Return the [x, y] coordinate for the center point of the cell that contains the specified text.  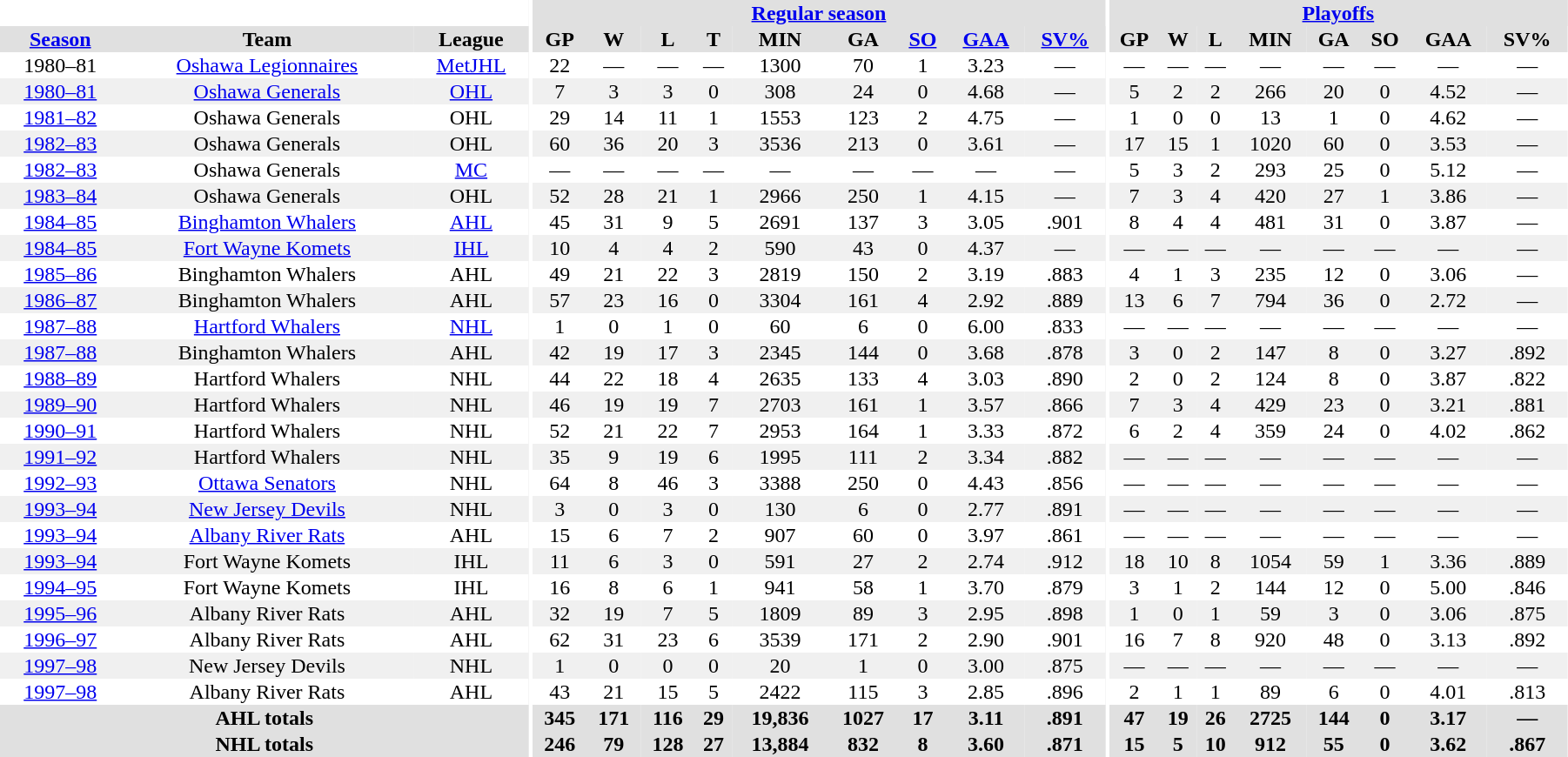
1996–97 [60, 640]
70 [863, 65]
3.21 [1448, 405]
44 [560, 378]
19,836 [780, 718]
1985–86 [60, 274]
3.05 [986, 222]
.846 [1527, 587]
1983–84 [60, 196]
147 [1270, 352]
2953 [780, 431]
2.92 [986, 300]
.890 [1065, 378]
5.00 [1448, 587]
55 [1334, 744]
3.60 [986, 744]
3.86 [1448, 196]
2966 [780, 196]
3388 [780, 483]
.872 [1065, 431]
2422 [780, 692]
308 [780, 91]
164 [863, 431]
912 [1270, 744]
.862 [1527, 431]
Playoffs [1338, 13]
.822 [1527, 378]
Ottawa Senators [266, 483]
3.00 [986, 666]
2.72 [1448, 300]
3.70 [986, 587]
1020 [1270, 144]
25 [1334, 170]
3.61 [986, 144]
Season [60, 39]
.883 [1065, 274]
2345 [780, 352]
832 [863, 744]
.871 [1065, 744]
3.57 [986, 405]
941 [780, 587]
116 [667, 718]
League [471, 39]
3.03 [986, 378]
128 [667, 744]
590 [780, 248]
28 [613, 196]
481 [1270, 222]
133 [863, 378]
794 [1270, 300]
47 [1135, 718]
420 [1270, 196]
.833 [1065, 326]
2691 [780, 222]
2703 [780, 405]
359 [1270, 431]
6.00 [986, 326]
1992–93 [60, 483]
345 [560, 718]
123 [863, 117]
48 [1334, 640]
32 [560, 613]
4.52 [1448, 91]
591 [780, 561]
2.85 [986, 692]
79 [613, 744]
3.33 [986, 431]
1809 [780, 613]
64 [560, 483]
130 [780, 509]
3.53 [1448, 144]
3.36 [1448, 561]
124 [1270, 378]
3.23 [986, 65]
3536 [780, 144]
MC [471, 170]
.866 [1065, 405]
235 [1270, 274]
3.13 [1448, 640]
2819 [780, 274]
3.34 [986, 457]
1988–89 [60, 378]
2.77 [986, 509]
45 [560, 222]
AHL totals [265, 718]
1991–92 [60, 457]
.861 [1065, 535]
62 [560, 640]
4.62 [1448, 117]
1986–87 [60, 300]
1995–96 [60, 613]
3539 [780, 640]
137 [863, 222]
Regular season [819, 13]
920 [1270, 640]
.879 [1065, 587]
150 [863, 274]
3.68 [986, 352]
1553 [780, 117]
4.15 [986, 196]
5.12 [1448, 170]
.896 [1065, 692]
35 [560, 457]
266 [1270, 91]
4.68 [986, 91]
3.19 [986, 274]
57 [560, 300]
115 [863, 692]
3304 [780, 300]
.856 [1065, 483]
246 [560, 744]
4.37 [986, 248]
1994–95 [60, 587]
1990–91 [60, 431]
1995 [780, 457]
.813 [1527, 692]
.878 [1065, 352]
3.17 [1448, 718]
293 [1270, 170]
.881 [1527, 405]
49 [560, 274]
2635 [780, 378]
213 [863, 144]
NHL totals [265, 744]
Oshawa Legionnaires [266, 65]
3.11 [986, 718]
.882 [1065, 457]
1981–82 [60, 117]
2.95 [986, 613]
26 [1215, 718]
111 [863, 457]
907 [780, 535]
58 [863, 587]
429 [1270, 405]
MetJHL [471, 65]
1027 [863, 718]
Team [266, 39]
42 [560, 352]
3.27 [1448, 352]
.867 [1527, 744]
4.02 [1448, 431]
.898 [1065, 613]
1300 [780, 65]
1989–90 [60, 405]
2.90 [986, 640]
3.62 [1448, 744]
14 [613, 117]
2725 [1270, 718]
.912 [1065, 561]
13,884 [780, 744]
1054 [1270, 561]
T [714, 39]
2.74 [986, 561]
4.75 [986, 117]
4.01 [1448, 692]
3.97 [986, 535]
4.43 [986, 483]
